For the text-containing cell, return its midpoint in [x, y] coordinate format. 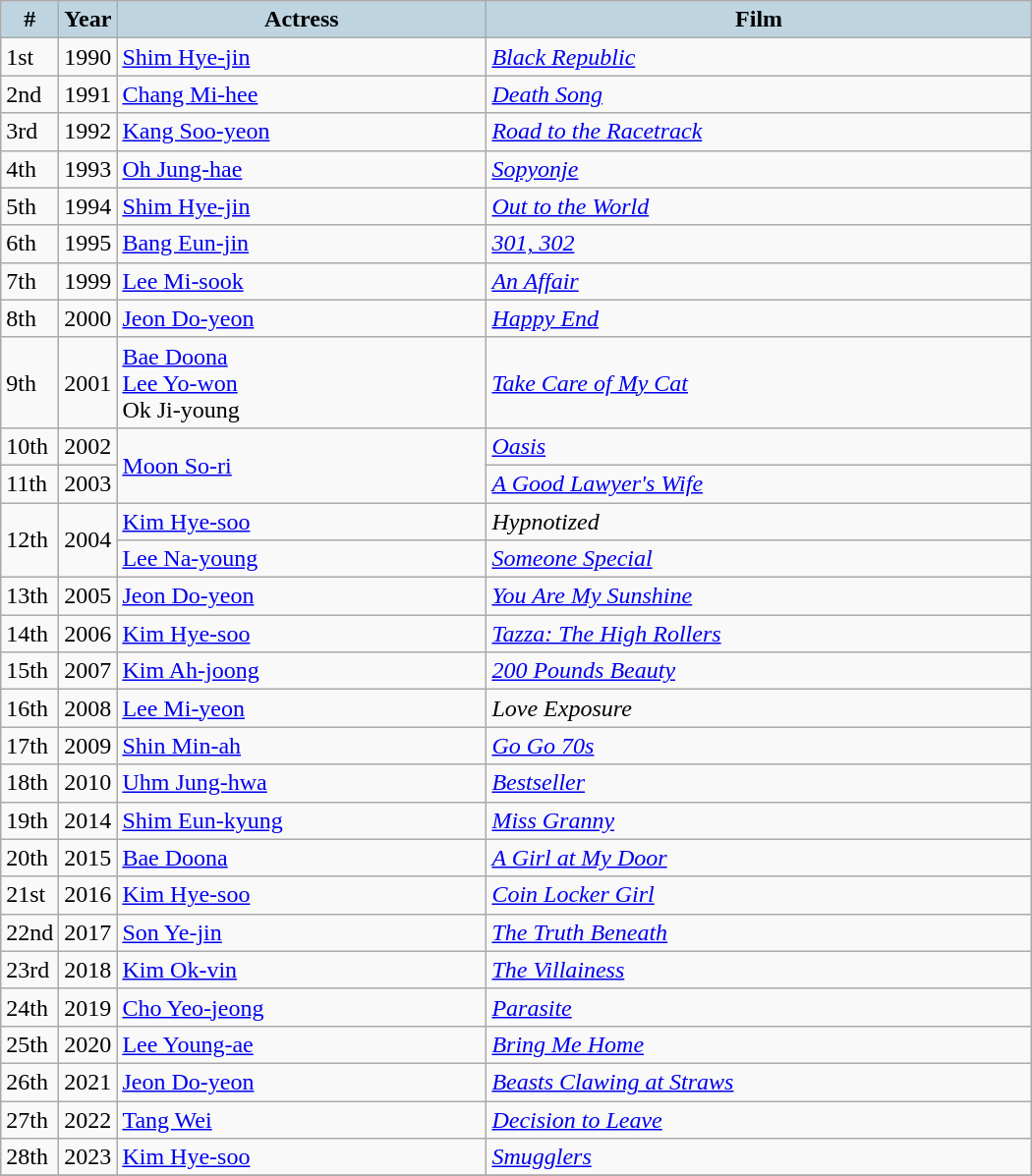
Go Go 70s [759, 746]
Actress [302, 20]
26th [29, 1082]
2018 [88, 970]
Decision to Leave [759, 1119]
Sopyonje [759, 169]
9th [29, 382]
27th [29, 1119]
Smugglers [759, 1157]
1999 [88, 281]
Lee Young-ae [302, 1044]
Chang Mi-hee [302, 94]
Love Exposure [759, 708]
Take Care of My Cat [759, 382]
Someone Special [759, 559]
2020 [88, 1044]
An Affair [759, 281]
2003 [88, 483]
Tazza: The High Rollers [759, 634]
10th [29, 446]
Oh Jung-hae [302, 169]
1991 [88, 94]
21st [29, 895]
7th [29, 281]
Beasts Clawing at Straws [759, 1082]
Bae Doona Lee Yo-won Ok Ji-young [302, 382]
20th [29, 858]
2017 [88, 932]
Bestseller [759, 783]
2000 [88, 318]
17th [29, 746]
2001 [88, 382]
Bae Doona [302, 858]
1990 [88, 57]
1993 [88, 169]
1994 [88, 206]
A Good Lawyer's Wife [759, 483]
5th [29, 206]
Kim Ah-joong [302, 671]
Black Republic [759, 57]
14th [29, 634]
1995 [88, 244]
A Girl at My Door [759, 858]
2023 [88, 1157]
15th [29, 671]
Bang Eun-jin [302, 244]
12th [29, 540]
16th [29, 708]
2005 [88, 596]
200 Pounds Beauty [759, 671]
Happy End [759, 318]
2004 [88, 540]
23rd [29, 970]
1992 [88, 132]
Miss Granny [759, 820]
The Truth Beneath [759, 932]
Year [88, 20]
Shin Min-ah [302, 746]
6th [29, 244]
Lee Na-young [302, 559]
2007 [88, 671]
19th [29, 820]
Road to the Racetrack [759, 132]
2010 [88, 783]
2006 [88, 634]
Bring Me Home [759, 1044]
Shim Eun-kyung [302, 820]
2021 [88, 1082]
1st [29, 57]
2008 [88, 708]
3rd [29, 132]
Death Song [759, 94]
Oasis [759, 446]
2019 [88, 1007]
Hypnotized [759, 522]
22nd [29, 932]
Son Ye-jin [302, 932]
2014 [88, 820]
301, 302 [759, 244]
Film [759, 20]
2nd [29, 94]
Kim Ok-vin [302, 970]
Lee Mi-yeon [302, 708]
Kang Soo-yeon [302, 132]
24th [29, 1007]
2002 [88, 446]
4th [29, 169]
Moon So-ri [302, 465]
8th [29, 318]
# [29, 20]
28th [29, 1157]
The Villainess [759, 970]
Tang Wei [302, 1119]
Parasite [759, 1007]
25th [29, 1044]
2016 [88, 895]
18th [29, 783]
2015 [88, 858]
11th [29, 483]
Cho Yeo-jeong [302, 1007]
Out to the World [759, 206]
You Are My Sunshine [759, 596]
Coin Locker Girl [759, 895]
Uhm Jung-hwa [302, 783]
2022 [88, 1119]
13th [29, 596]
Lee Mi-sook [302, 281]
2009 [88, 746]
